Return the [x, y] coordinate for the center point of the cell that contains the specified text.  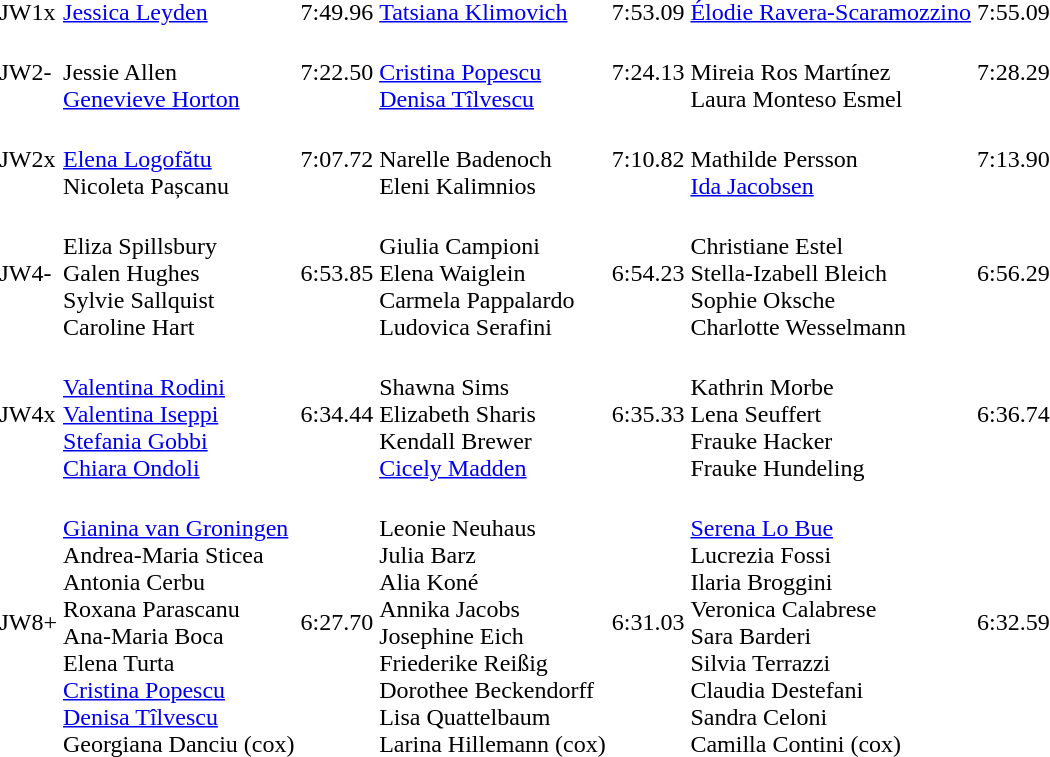
Elena LogofătuNicoleta Pașcanu [179, 159]
6:35.33 [648, 414]
Cristina PopescuDenisa Tîlvescu [493, 72]
7:07.72 [337, 159]
6:53.85 [337, 273]
Christiane EstelStella-Izabell BleichSophie OkscheCharlotte Wesselmann [831, 273]
Mathilde PerssonIda Jacobsen [831, 159]
7:10.82 [648, 159]
Valentina RodiniValentina IseppiStefania GobbiChiara Ondoli [179, 414]
6:54.23 [648, 273]
Kathrin MorbeLena SeuffertFrauke HackerFrauke Hundeling [831, 414]
Giulia CampioniElena WaigleinCarmela PappalardoLudovica Serafini [493, 273]
7:24.13 [648, 72]
Shawna SimsElizabeth SharisKendall BrewerCicely Madden [493, 414]
Jessie AllenGenevieve Horton [179, 72]
Mireia Ros MartínezLaura Monteso Esmel [831, 72]
Eliza SpillsburyGalen HughesSylvie SallquistCaroline Hart [179, 273]
Narelle BadenochEleni Kalimnios [493, 159]
6:34.44 [337, 414]
7:22.50 [337, 72]
